From the cell containing the given text, extract its center point as [x, y] coordinate. 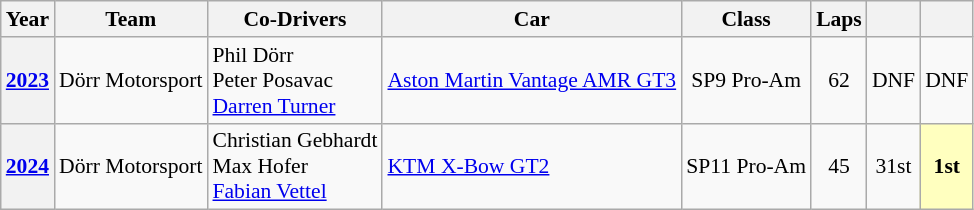
Car [532, 19]
Christian Gebhardt Max Hofer Fabian Vettel [294, 166]
Year [28, 19]
KTM X-Bow GT2 [532, 166]
Class [746, 19]
Laps [839, 19]
Phil Dörr Peter Posavac Darren Turner [294, 80]
SP11 Pro-Am [746, 166]
31st [894, 166]
Team [130, 19]
Aston Martin Vantage AMR GT3 [532, 80]
2023 [28, 80]
62 [839, 80]
Co-Drivers [294, 19]
45 [839, 166]
2024 [28, 166]
1st [946, 166]
SP9 Pro-Am [746, 80]
